Search for the cell housing the specified text and yield its [x, y] center coordinate. 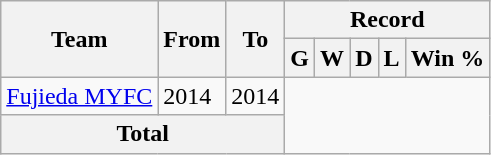
Total [143, 134]
Fujieda MYFC [80, 96]
Record [388, 20]
L [392, 58]
To [256, 39]
Team [80, 39]
Win % [448, 58]
G [300, 58]
D [364, 58]
From [192, 39]
W [332, 58]
